Output the [x, y] coordinate of the center of the cell containing the given text.  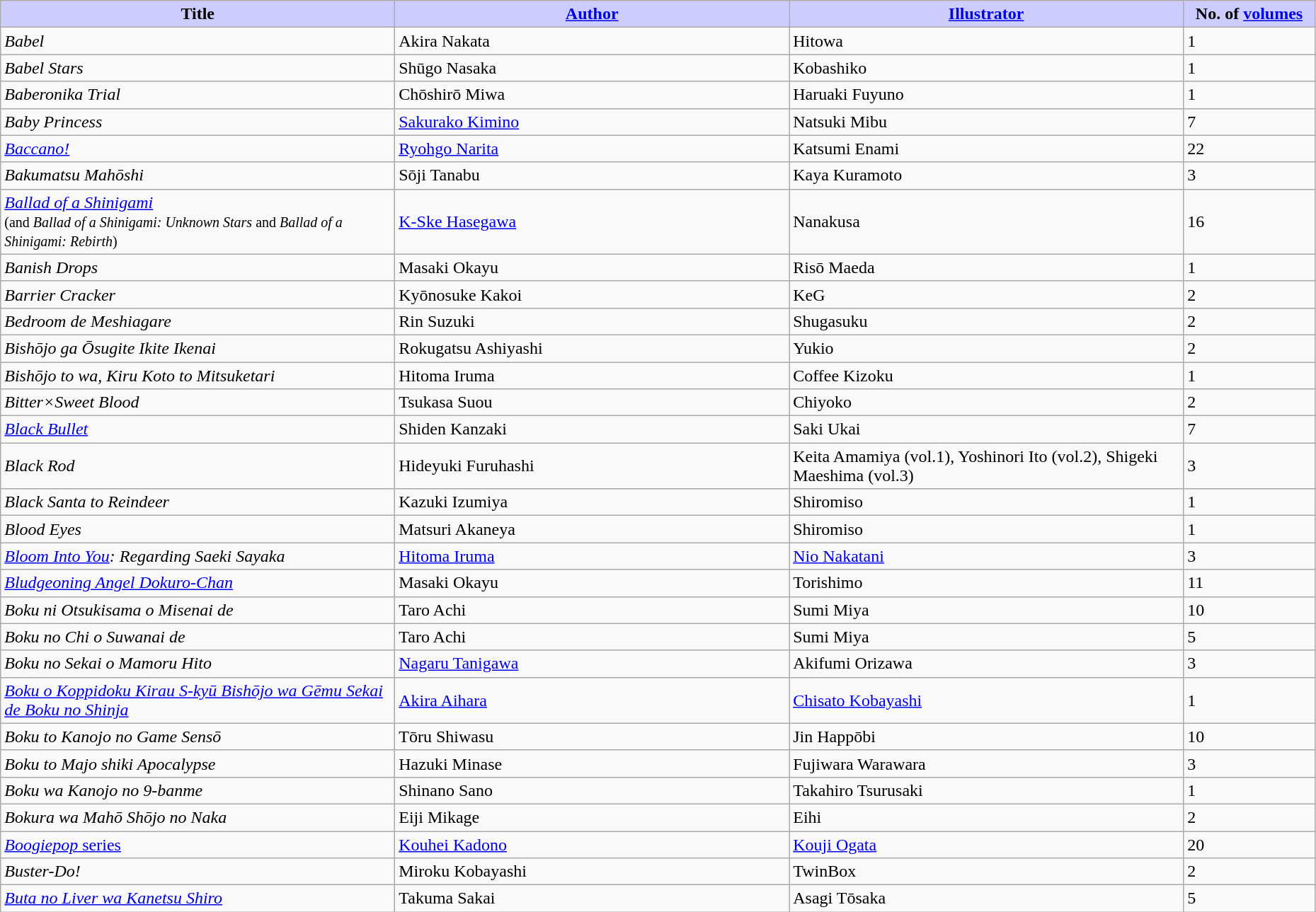
Bishōjo to wa, Kiru Koto to Mitsuketari [198, 376]
Eihi [987, 817]
Hazuki Minase [592, 763]
16 [1249, 221]
Shūgo Nasaka [592, 68]
Rokugatsu Ashiyashi [592, 348]
K-Ske Hasegawa [592, 221]
Hideyuki Furuhashi [592, 466]
Shinano Sano [592, 790]
Haruaki Fuyuno [987, 95]
Buster-Do! [198, 872]
Sakurako Kimino [592, 122]
Black Santa to Reindeer [198, 502]
Tōru Shiwasu [592, 737]
Boku no Sekai o Mamoru Hito [198, 664]
11 [1249, 583]
Takahiro Tsurusaki [987, 790]
Bloom Into You: Regarding Saeki Sayaka [198, 556]
Baccano! [198, 149]
Buta no Liver wa Kanetsu Shiro [198, 899]
Nanakusa [987, 221]
Nagaru Tanigawa [592, 664]
Asagi Tōsaka [987, 899]
Bishōjo ga Ōsugite Ikite Ikenai [198, 348]
Title [198, 14]
Black Rod [198, 466]
Blood Eyes [198, 529]
Yukio [987, 348]
Nio Nakatani [987, 556]
Chōshirō Miwa [592, 95]
Bedroom de Meshiagare [198, 321]
Boku to Majo shiki Apocalypse [198, 763]
Hitowa [987, 41]
Boku ni Otsukisama o Misenai de [198, 610]
Kaya Kuramoto [987, 175]
Fujiwara Warawara [987, 763]
Babel Stars [198, 68]
Shugasuku [987, 321]
Saki Ukai [987, 429]
Natsuki Mibu [987, 122]
Baby Princess [198, 122]
Jin Happōbi [987, 737]
22 [1249, 149]
Boogiepop series [198, 844]
Kobashiko [987, 68]
Miroku Kobayashi [592, 872]
Takuma Sakai [592, 899]
Kouji Ogata [987, 844]
Boku no Chi o Suwanai de [198, 637]
TwinBox [987, 872]
Chisato Kobayashi [987, 700]
Bakumatsu Mahōshi [198, 175]
Tsukasa Suou [592, 403]
Kyōnosuke Kakoi [592, 294]
Author [592, 14]
Black Bullet [198, 429]
Risō Maeda [987, 267]
Shiden Kanzaki [592, 429]
Torishimo [987, 583]
Akira Nakata [592, 41]
Illustrator [987, 14]
Babel [198, 41]
Baberonika Trial [198, 95]
Ballad of a Shinigami(and Ballad of a Shinigami: Unknown Stars and Ballad of a Shinigami: Rebirth) [198, 221]
Rin Suzuki [592, 321]
Ryohgo Narita [592, 149]
20 [1249, 844]
No. of volumes [1249, 14]
Eiji Mikage [592, 817]
Bludgeoning Angel Dokuro-Chan [198, 583]
Akira Aihara [592, 700]
Sōji Tanabu [592, 175]
Chiyoko [987, 403]
Matsuri Akaneya [592, 529]
Boku wa Kanojo no 9-banme [198, 790]
Banish Drops [198, 267]
Bitter×Sweet Blood [198, 403]
Boku to Kanojo no Game Sensō [198, 737]
Bokura wa Mahō Shōjo no Naka [198, 817]
Akifumi Orizawa [987, 664]
Kouhei Kadono [592, 844]
Keita Amamiya (vol.1), Yoshinori Ito (vol.2), Shigeki Maeshima (vol.3) [987, 466]
KeG [987, 294]
Boku o Koppidoku Kirau S-kyū Bishōjo wa Gēmu Sekai de Boku no Shinja [198, 700]
Kazuki Izumiya [592, 502]
Katsumi Enami [987, 149]
Barrier Cracker [198, 294]
Coffee Kizoku [987, 376]
